Scan for the cell matching the given text and deliver its (x, y) coordinate at center. 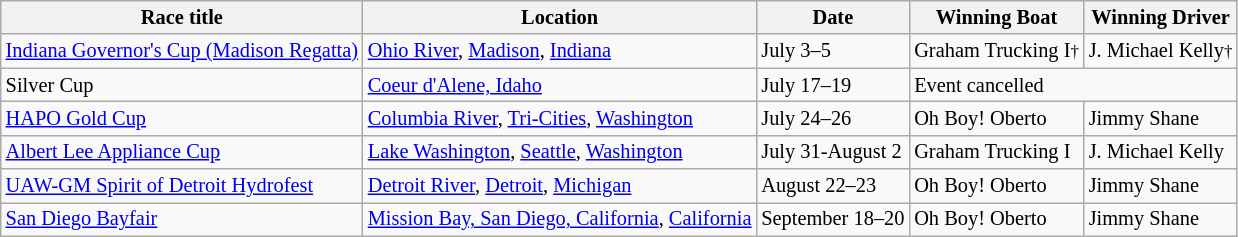
Lake Washington, Seattle, Washington (560, 152)
Silver Cup (182, 85)
Date (832, 17)
September 18–20 (832, 219)
J. Michael Kelly (1161, 152)
San Diego Bayfair (182, 219)
Indiana Governor's Cup (Madison Regatta) (182, 51)
UAW-GM Spirit of Detroit Hydrofest (182, 186)
July 17–19 (832, 85)
Ohio River, Madison, Indiana (560, 51)
Graham Trucking I† (996, 51)
August 22–23 (832, 186)
Columbia River, Tri-Cities, Washington (560, 118)
J. Michael Kelly† (1161, 51)
Coeur d'Alene, Idaho (560, 85)
Winning Driver (1161, 17)
Detroit River, Detroit, Michigan (560, 186)
July 31-August 2 (832, 152)
Race title (182, 17)
Winning Boat (996, 17)
HAPO Gold Cup (182, 118)
July 24–26 (832, 118)
Albert Lee Appliance Cup (182, 152)
Event cancelled (1073, 85)
Mission Bay, San Diego, California, California (560, 219)
July 3–5 (832, 51)
Location (560, 17)
Graham Trucking I (996, 152)
